Provide the [X, Y] coordinate of the cell's center where the given text is located.  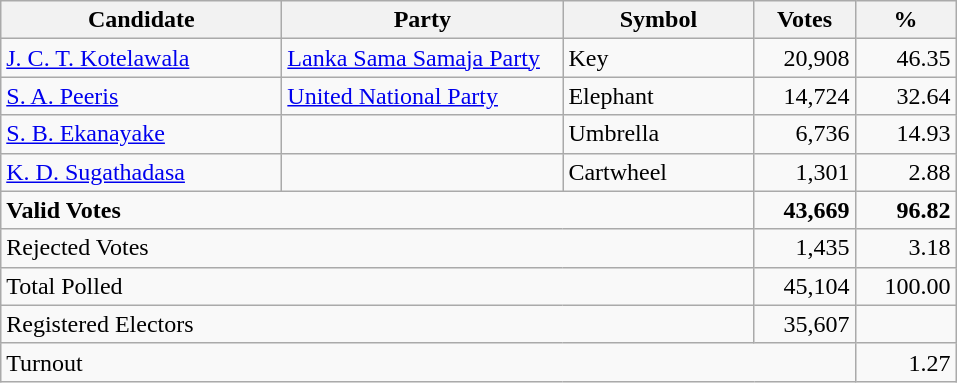
32.64 [906, 96]
Total Polled [378, 286]
1,301 [804, 172]
Turnout [428, 362]
Cartwheel [658, 172]
Key [658, 58]
45,104 [804, 286]
Umbrella [658, 134]
35,607 [804, 324]
Registered Electors [378, 324]
% [906, 20]
1.27 [906, 362]
Valid Votes [378, 210]
14,724 [804, 96]
Lanka Sama Samaja Party [422, 58]
46.35 [906, 58]
100.00 [906, 286]
96.82 [906, 210]
Elephant [658, 96]
S. B. Ekanayake [142, 134]
1,435 [804, 248]
S. A. Peeris [142, 96]
K. D. Sugathadasa [142, 172]
Symbol [658, 20]
United National Party [422, 96]
2.88 [906, 172]
J. C. T. Kotelawala [142, 58]
Party [422, 20]
3.18 [906, 248]
20,908 [804, 58]
Candidate [142, 20]
43,669 [804, 210]
6,736 [804, 134]
Rejected Votes [378, 248]
Votes [804, 20]
14.93 [906, 134]
